Return the [X, Y] coordinate for the center point of the cell that contains the specified text.  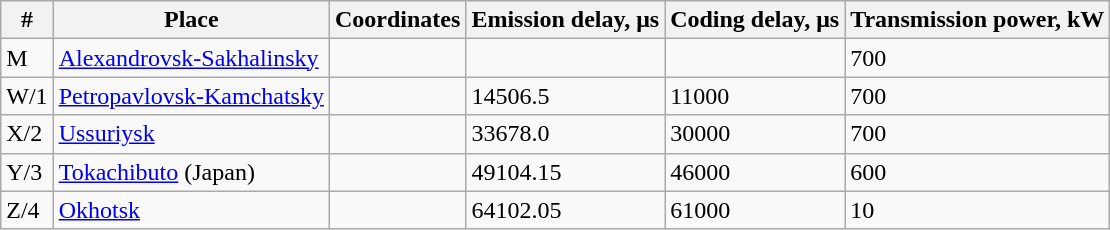
Transmission power, kW [978, 20]
# [27, 20]
Tokachibuto (Japan) [191, 172]
Emission delay, μs [566, 20]
Okhotsk [191, 210]
Coordinates [397, 20]
600 [978, 172]
33678.0 [566, 134]
64102.05 [566, 210]
Alexandrovsk-Sakhalinsky [191, 58]
Coding delay, μs [755, 20]
M [27, 58]
X/2 [27, 134]
46000 [755, 172]
W/1 [27, 96]
14506.5 [566, 96]
49104.15 [566, 172]
61000 [755, 210]
10 [978, 210]
Z/4 [27, 210]
30000 [755, 134]
Petropavlovsk-Kamchatsky [191, 96]
Y/3 [27, 172]
Place [191, 20]
11000 [755, 96]
Ussuriysk [191, 134]
